Return the (x, y) coordinate for the center point of the cell that contains the specified text.  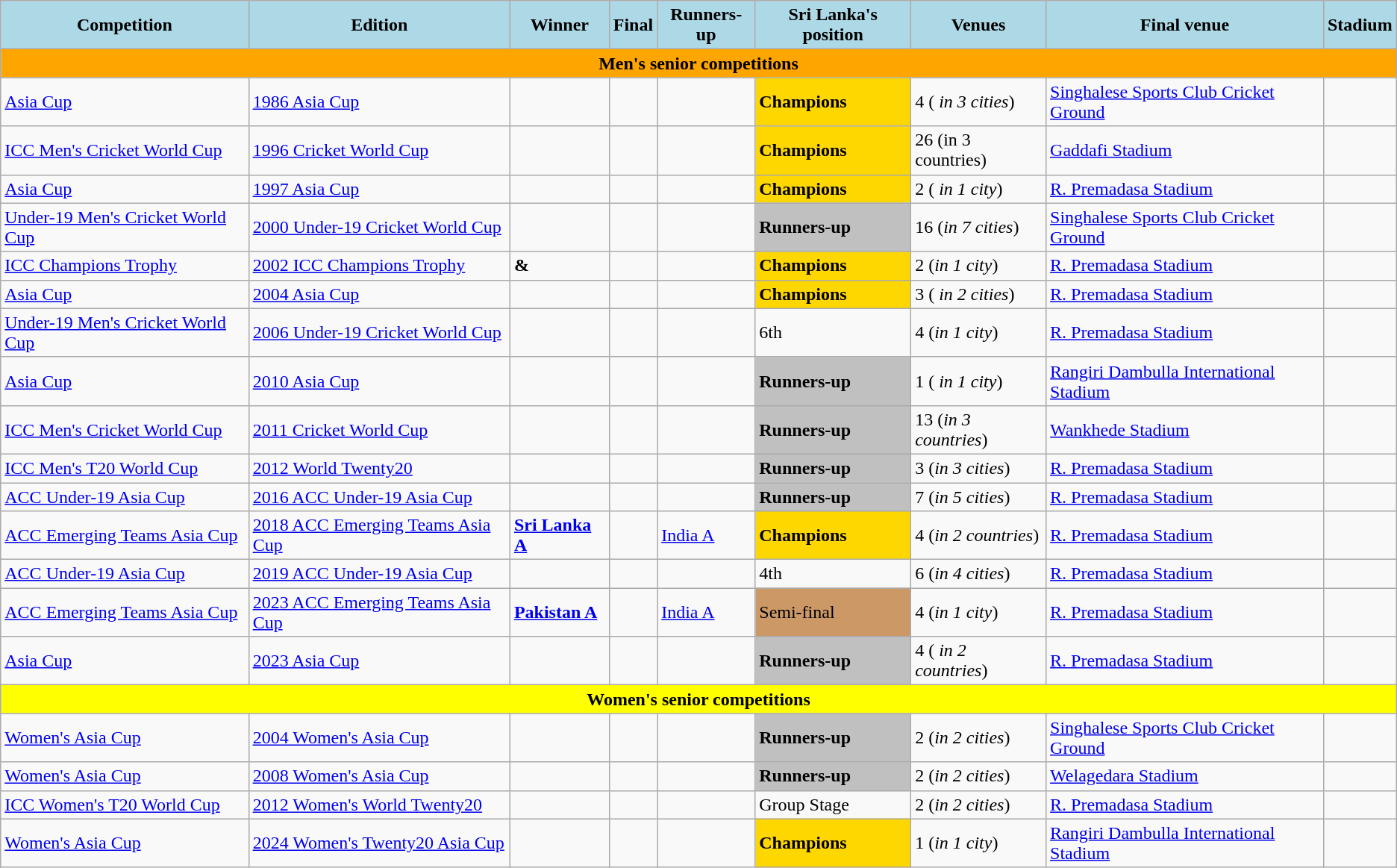
Edition (379, 25)
6th (833, 333)
2006 Under-19 Cricket World Cup (379, 333)
2023 ACC Emerging Teams Asia Cup (379, 612)
2008 Women's Asia Cup (379, 776)
Final venue (1185, 25)
7 (in 5 cities) (979, 496)
Winner (560, 25)
26 (in 3 countries) (979, 151)
Semi-final (833, 612)
1 (in 1 city) (979, 843)
1 ( in 1 city) (979, 381)
ICC Women's T20 World Cup (125, 805)
1986 Asia Cup (379, 102)
2000 Under-19 Cricket World Cup (379, 227)
Final (633, 25)
1996 Cricket World Cup (379, 151)
Competition (125, 25)
2002 ICC Champions Trophy (379, 266)
Men's senior competitions (698, 63)
16 (in 7 cities) (979, 227)
4 ( in 2 countries) (979, 661)
Gaddafi Stadium (1185, 151)
2011 Cricket World Cup (379, 430)
2 (in 1 city) (979, 266)
2004 Asia Cup (379, 294)
Venues (979, 25)
2019 ACC Under-19 Asia Cup (379, 574)
2023 Asia Cup (379, 661)
ICC Men's T20 World Cup (125, 468)
13 (in 3 countries) (979, 430)
1997 Asia Cup (379, 189)
2016 ACC Under-19 Asia Cup (379, 496)
4 (in 2 countries) (979, 536)
Women's senior competitions (698, 699)
2004 Women's Asia Cup (379, 737)
2018 ACC Emerging Teams Asia Cup (379, 536)
& (560, 266)
3 (in 3 cities) (979, 468)
4th (833, 574)
Welagedara Stadium (1185, 776)
4 ( in 3 cities) (979, 102)
Pakistan A (560, 612)
2024 Women's Twenty20 Asia Cup (379, 843)
2012 Women's World Twenty20 (379, 805)
3 ( in 2 cities) (979, 294)
Sri Lanka's position (833, 25)
6 (in 4 cities) (979, 574)
2012 World Twenty20 (379, 468)
2 ( in 1 city) (979, 189)
Group Stage (833, 805)
Wankhede Stadium (1185, 430)
Sri Lanka A (560, 536)
Stadium (1360, 25)
ICC Champions Trophy (125, 266)
2010 Asia Cup (379, 381)
